Provide the (X, Y) coordinate of the cell's center where the given text is located.  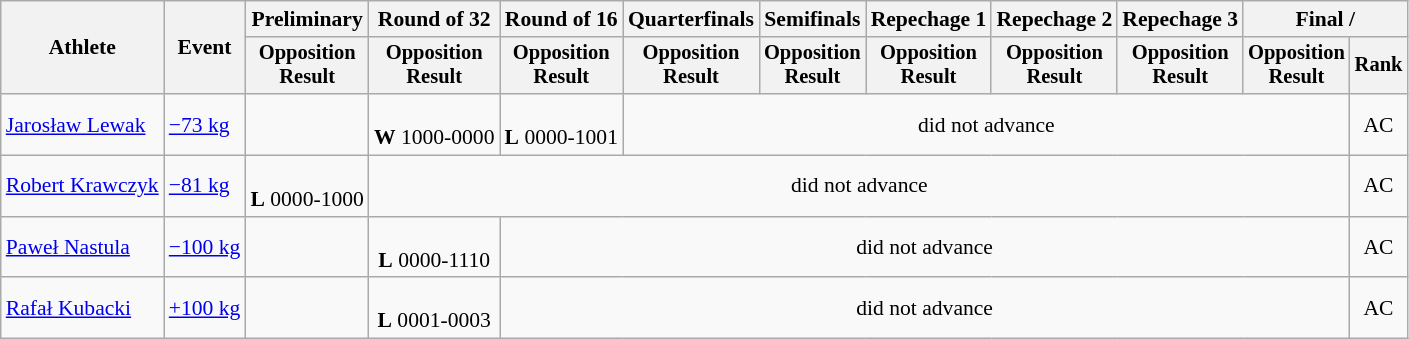
Round of 16 (562, 19)
+100 kg (205, 308)
Quarterfinals (691, 19)
Robert Krawczyk (82, 186)
−73 kg (205, 124)
L 0001-0003 (434, 308)
Semifinals (812, 19)
Athlete (82, 48)
Jarosław Lewak (82, 124)
Round of 32 (434, 19)
Final / (1325, 19)
W 1000-0000 (434, 124)
Preliminary (306, 19)
Rank (1379, 66)
Paweł Nastula (82, 248)
Repechage 3 (1180, 19)
L 0000-1001 (562, 124)
L 0000-1110 (434, 248)
Rafał Kubacki (82, 308)
Repechage 1 (929, 19)
−100 kg (205, 248)
Event (205, 48)
Repechage 2 (1054, 19)
L 0000-1000 (306, 186)
−81 kg (205, 186)
